For the text-containing cell, return its midpoint in (X, Y) coordinate format. 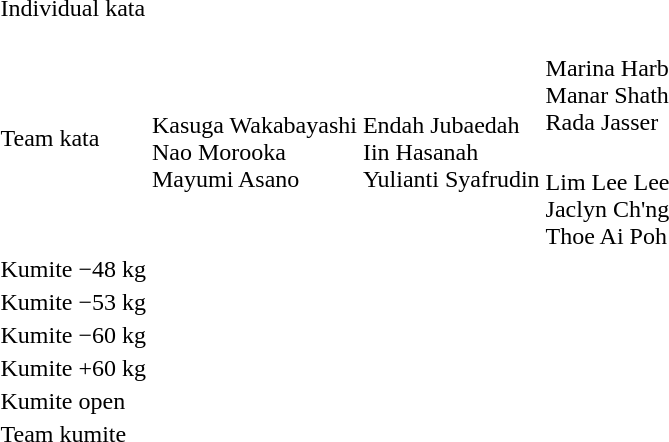
Kasuga WakabayashiNao MorookaMayumi Asano (255, 138)
Endah JubaedahIin HasanahYulianti Syafrudin (451, 138)
